Extract the [x, y] coordinate from the center of the cell holding the provided text.  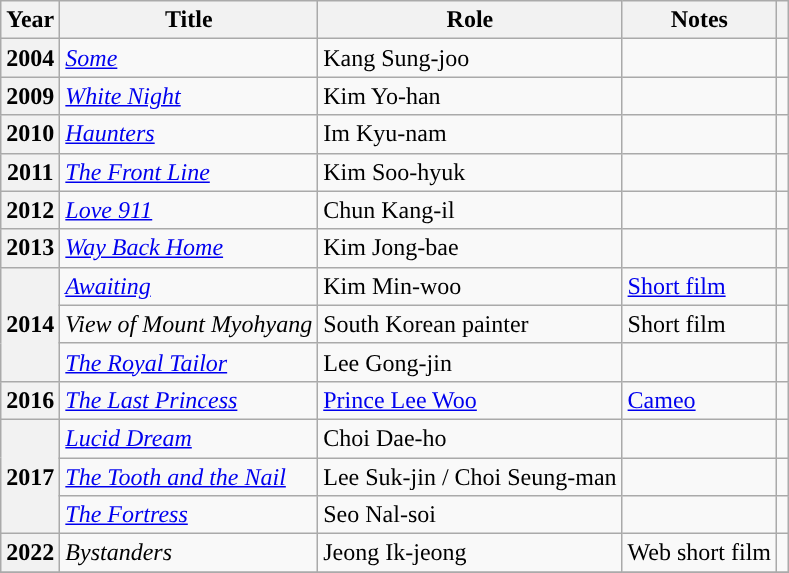
2009 [30, 96]
The Last Princess [189, 400]
2013 [30, 248]
Love 911 [189, 210]
Kim Soo-hyuk [470, 172]
Prince Lee Woo [470, 400]
White Night [189, 96]
Kang Sung-joo [470, 58]
View of Mount Myohyang [189, 324]
Bystanders [189, 553]
2012 [30, 210]
Lucid Dream [189, 438]
Chun Kang-il [470, 210]
Role [470, 20]
The Tooth and the Nail [189, 477]
South Korean painter [470, 324]
Some [189, 58]
Way Back Home [189, 248]
2016 [30, 400]
Choi Dae-ho [470, 438]
Web short film [699, 553]
Kim Yo-han [470, 96]
The Fortress [189, 515]
Haunters [189, 134]
Seo Nal-soi [470, 515]
2010 [30, 134]
Kim Jong-bae [470, 248]
Awaiting [189, 286]
Lee Gong-jin [470, 362]
Kim Min-woo [470, 286]
2011 [30, 172]
Im Kyu-nam [470, 134]
2022 [30, 553]
The Royal Tailor [189, 362]
2014 [30, 324]
Year [30, 20]
Notes [699, 20]
2004 [30, 58]
Jeong Ik-jeong [470, 553]
2017 [30, 476]
Title [189, 20]
The Front Line [189, 172]
Lee Suk-jin / Choi Seung-man [470, 477]
Cameo [699, 400]
